Find where the given text appears and provide that cell's center as [x, y] coordinate. 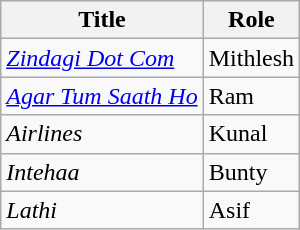
Lathi [102, 210]
Agar Tum Saath Ho [102, 96]
Mithlesh [251, 58]
Ram [251, 96]
Title [102, 20]
Intehaa [102, 172]
Bunty [251, 172]
Zindagi Dot Com [102, 58]
Airlines [102, 134]
Asif [251, 210]
Kunal [251, 134]
Role [251, 20]
